From the cell containing the given text, extract its center point as (x, y) coordinate. 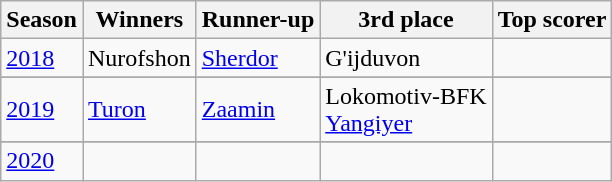
Nurofshon (139, 58)
G'ijduvon (406, 58)
2018 (42, 58)
Winners (139, 20)
2019 (42, 110)
Season (42, 20)
2020 (42, 161)
Sherdor (258, 58)
Lokomotiv-BFKYangiyer (406, 110)
3rd place (406, 20)
Zaamin (258, 110)
Runner-up (258, 20)
Top scorer (552, 20)
Turon (139, 110)
